For the text-containing cell, return its midpoint in [x, y] coordinate format. 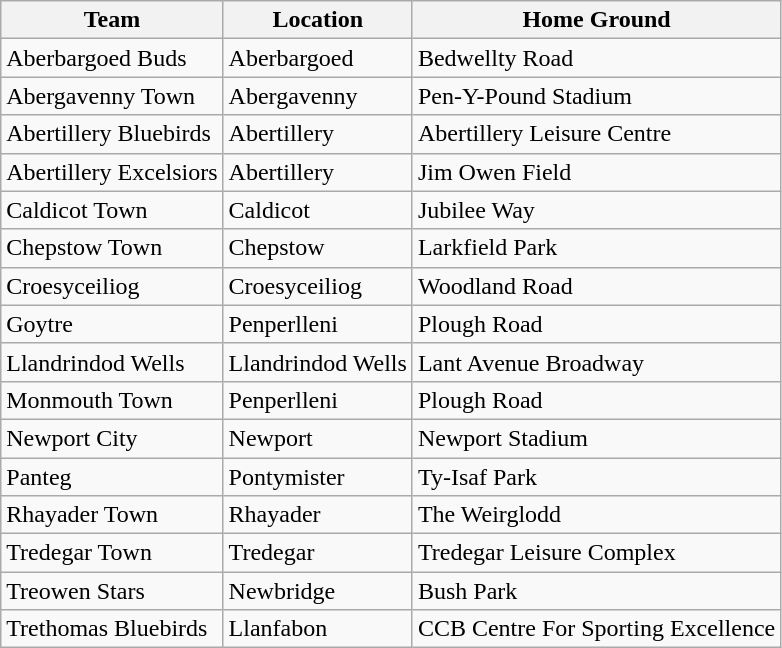
Abertillery Excelsiors [112, 172]
Chepstow [318, 248]
Pontymister [318, 477]
Bedwellty Road [596, 58]
Llanfabon [318, 629]
Tredegar Town [112, 553]
Pen-Y-Pound Stadium [596, 96]
Ty-Isaf Park [596, 477]
Aberbargoed Buds [112, 58]
Newbridge [318, 591]
Caldicot Town [112, 210]
Caldicot [318, 210]
Jim Owen Field [596, 172]
Abertillery Leisure Centre [596, 134]
Newport City [112, 438]
Abertillery Bluebirds [112, 134]
Woodland Road [596, 286]
Chepstow Town [112, 248]
Bush Park [596, 591]
Treowen Stars [112, 591]
Rhayader Town [112, 515]
Larkfield Park [596, 248]
The Weirglodd [596, 515]
Abergavenny Town [112, 96]
Team [112, 20]
Panteg [112, 477]
Goytre [112, 324]
Rhayader [318, 515]
Monmouth Town [112, 400]
Tredegar Leisure Complex [596, 553]
Jubilee Way [596, 210]
Aberbargoed [318, 58]
Trethomas Bluebirds [112, 629]
Home Ground [596, 20]
CCB Centre For Sporting Excellence [596, 629]
Lant Avenue Broadway [596, 362]
Location [318, 20]
Newport Stadium [596, 438]
Tredegar [318, 553]
Abergavenny [318, 96]
Newport [318, 438]
